From the cell containing the given text, extract its center point as (x, y) coordinate. 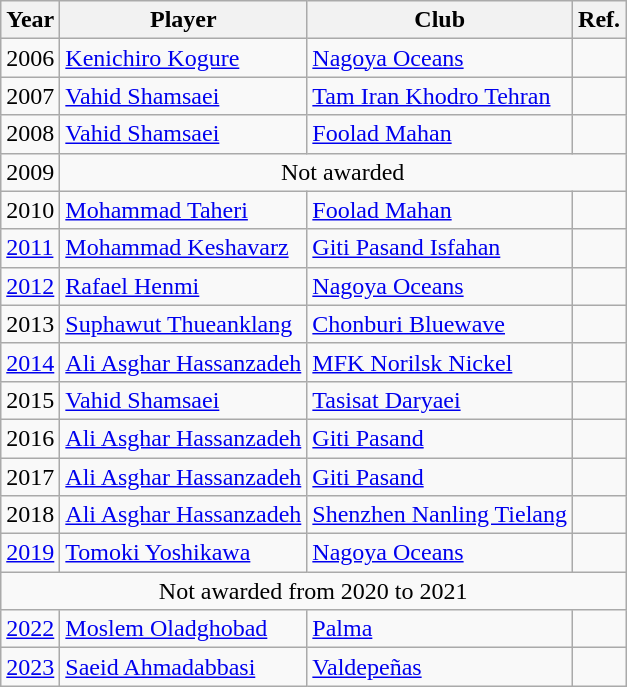
Moslem Oladghobad (184, 629)
2007 (30, 96)
Not awarded (343, 172)
2019 (30, 553)
Valdepeñas (440, 667)
2010 (30, 210)
Giti Pasand Isfahan (440, 248)
Palma (440, 629)
2016 (30, 438)
2008 (30, 134)
2011 (30, 248)
Club (440, 20)
2012 (30, 286)
2022 (30, 629)
2017 (30, 477)
2018 (30, 515)
Kenichiro Kogure (184, 58)
Suphawut Thueanklang (184, 324)
Saeid Ahmadabbasi (184, 667)
Not awarded from 2020 to 2021 (314, 591)
2013 (30, 324)
Tomoki Yoshikawa (184, 553)
Player (184, 20)
Mohammad Keshavarz (184, 248)
Mohammad Taheri (184, 210)
2014 (30, 362)
2009 (30, 172)
Rafael Henmi (184, 286)
Chonburi Bluewave (440, 324)
2015 (30, 400)
Tam Iran Khodro Tehran (440, 96)
Tasisat Daryaei (440, 400)
Year (30, 20)
Shenzhen Nanling Tielang (440, 515)
MFK Norilsk Nickel (440, 362)
Ref. (600, 20)
2006 (30, 58)
2023 (30, 667)
